Pinpoint the cell where the given text exists, returning its (X, Y) midpoint coordinate. 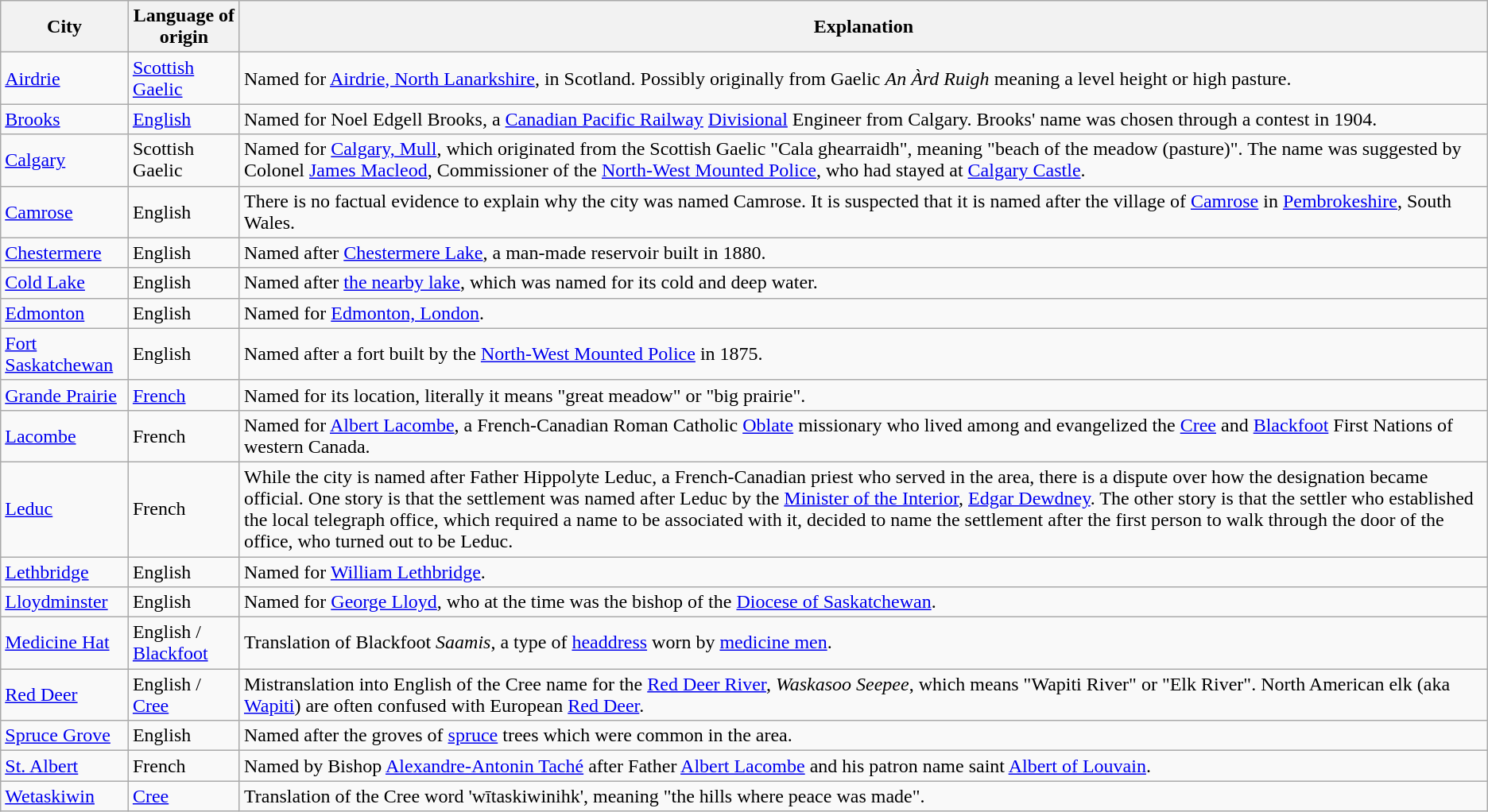
Lacombe (65, 435)
Named after Chestermere Lake, a man-made reservoir built in 1880. (863, 253)
Spruce Grove (65, 736)
Named after the nearby lake, which was named for its cold and deep water. (863, 283)
Named after a fort built by the North-West Mounted Police in 1875. (863, 354)
Calgary (65, 160)
Lloydminster (65, 602)
Lethbridge (65, 571)
Named by Bishop Alexandre-Antonin Taché after Father Albert Lacombe and his patron name saint Albert of Louvain. (863, 766)
Airdrie (65, 78)
Grande Prairie (65, 395)
Fort Saskatchewan (65, 354)
Language of origin (184, 27)
Chestermere (65, 253)
City (65, 27)
Red Deer (65, 694)
Camrose (65, 211)
St. Albert (65, 766)
Named after the groves of spruce trees which were common in the area. (863, 736)
Named for Edmonton, London. (863, 313)
Named for Noel Edgell Brooks, a Canadian Pacific Railway Divisional Engineer from Calgary. Brooks' name was chosen through a contest in 1904. (863, 119)
Leduc (65, 508)
Named for George Lloyd, who at the time was the bishop of the Diocese of Saskatchewan. (863, 602)
English / Blackfoot (184, 644)
Named for Airdrie, North Lanarkshire, in Scotland. Possibly originally from Gaelic An Àrd Ruigh meaning a level height or high pasture. (863, 78)
Brooks (65, 119)
Cree (184, 796)
Translation of the Cree word 'wītaskiwinihk', meaning "the hills where peace was made". (863, 796)
Translation of Blackfoot Saamis, a type of headdress worn by medicine men. (863, 644)
Explanation (863, 27)
Medicine Hat (65, 644)
Cold Lake (65, 283)
English / Cree (184, 694)
Named for its location, literally it means "great meadow" or "big prairie". (863, 395)
Edmonton (65, 313)
Wetaskiwin (65, 796)
Named for William Lethbridge. (863, 571)
